Output the [X, Y] coordinate of the center of the cell containing the given text.  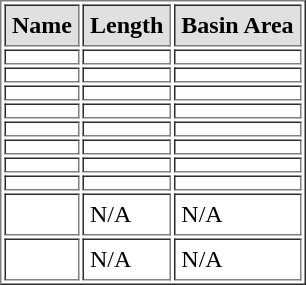
Length [126, 25]
Name [42, 25]
Basin Area [238, 25]
